From the cell containing the given text, extract its center point as (x, y) coordinate. 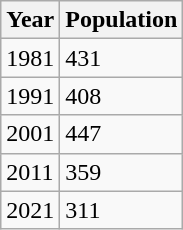
Year (30, 20)
447 (122, 134)
1981 (30, 58)
Population (122, 20)
2021 (30, 210)
311 (122, 210)
359 (122, 172)
431 (122, 58)
2011 (30, 172)
2001 (30, 134)
408 (122, 96)
1991 (30, 96)
